Pinpoint the cell where the given text exists, returning its [x, y] midpoint coordinate. 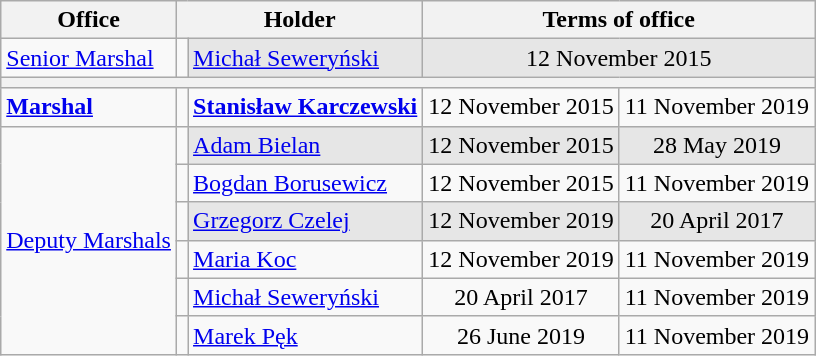
Marshal [89, 107]
Maria Koc [306, 259]
Adam Bielan [306, 145]
Deputy Marshals [89, 240]
28 May 2019 [716, 145]
Terms of office [619, 20]
26 June 2019 [521, 335]
Bogdan Borusewicz [306, 183]
Holder [299, 20]
Senior Marshal [89, 58]
Grzegorz Czelej [306, 221]
Marek Pęk [306, 335]
Office [89, 20]
Stanisław Karczewski [306, 107]
